Capture the cell that displays the provided text and extract its (X, Y) central coordinate. 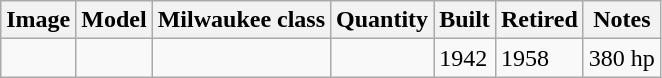
380 hp (622, 58)
Built (465, 20)
Notes (622, 20)
Image (38, 20)
1958 (539, 58)
Model (114, 20)
Milwaukee class (241, 20)
Retired (539, 20)
1942 (465, 58)
Quantity (382, 20)
